From the cell containing the given text, extract its center point as (X, Y) coordinate. 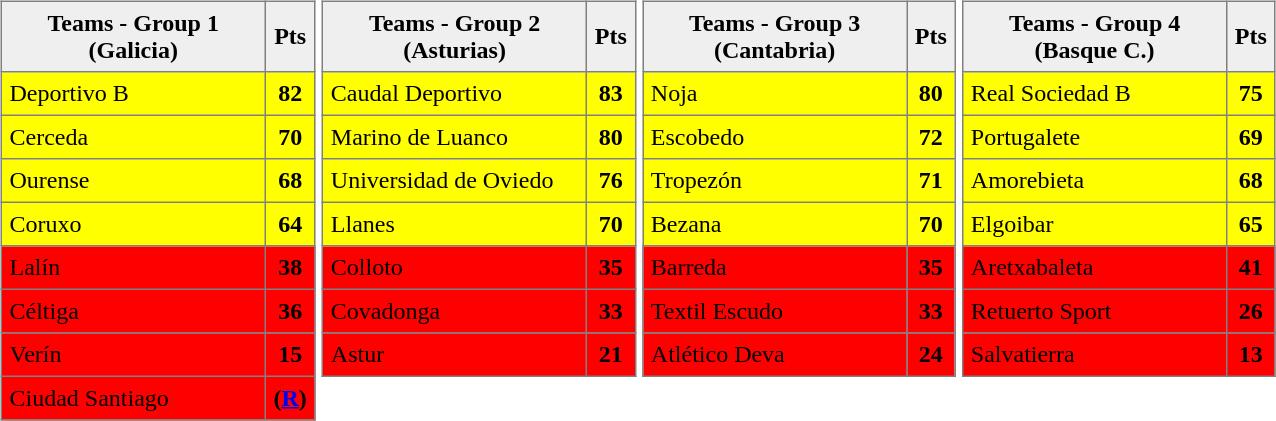
Colloto (455, 268)
Noja (775, 94)
Marino de Luanco (455, 137)
Tropezón (775, 181)
38 (290, 268)
69 (1251, 137)
15 (290, 355)
Retuerto Sport (1095, 311)
Real Sociedad B (1095, 94)
Bezana (775, 224)
Coruxo (133, 224)
13 (1251, 355)
Elgoibar (1095, 224)
Caudal Deportivo (455, 94)
Astur (455, 355)
Universidad de Oviedo (455, 181)
71 (931, 181)
65 (1251, 224)
21 (611, 355)
Deportivo B (133, 94)
Portugalete (1095, 137)
36 (290, 311)
Salvatierra (1095, 355)
41 (1251, 268)
72 (931, 137)
Llanes (455, 224)
Teams - Group 1 (Galicia) (133, 36)
75 (1251, 94)
Verín (133, 355)
76 (611, 181)
Lalín (133, 268)
Escobedo (775, 137)
Atlético Deva (775, 355)
83 (611, 94)
82 (290, 94)
Aretxabaleta (1095, 268)
Barreda (775, 268)
26 (1251, 311)
Ourense (133, 181)
Céltiga (133, 311)
Teams - Group 2 (Asturias) (455, 36)
(R) (290, 398)
Covadonga (455, 311)
Teams - Group 3 (Cantabria) (775, 36)
64 (290, 224)
Ciudad Santiago (133, 398)
Cerceda (133, 137)
Teams - Group 4 (Basque C.) (1095, 36)
Textil Escudo (775, 311)
24 (931, 355)
Amorebieta (1095, 181)
